For the text-containing cell, return its midpoint in [x, y] coordinate format. 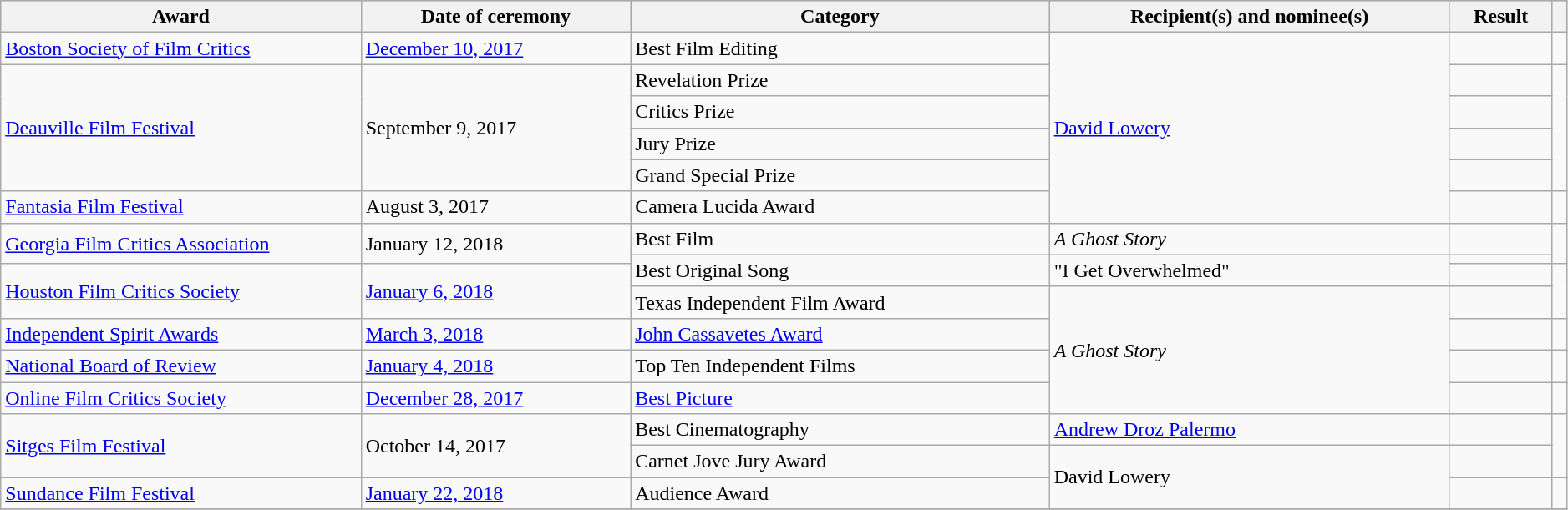
January 6, 2018 [496, 290]
August 3, 2017 [496, 207]
"I Get Overwhelmed" [1250, 270]
Revelation Prize [840, 80]
Houston Film Critics Society [180, 290]
Boston Society of Film Critics [180, 48]
John Cassavetes Award [840, 334]
Independent Spirit Awards [180, 334]
Georgia Film Critics Association [180, 244]
Deauville Film Festival [180, 128]
Result [1500, 17]
October 14, 2017 [496, 446]
December 10, 2017 [496, 48]
Sundance Film Festival [180, 493]
December 28, 2017 [496, 398]
Camera Lucida Award [840, 207]
Jury Prize [840, 144]
Best Picture [840, 398]
National Board of Review [180, 366]
Fantasia Film Festival [180, 207]
Best Cinematography [840, 430]
Carnet Jove Jury Award [840, 462]
September 9, 2017 [496, 128]
Critics Prize [840, 112]
Recipient(s) and nominee(s) [1250, 17]
January 4, 2018 [496, 366]
Best Original Song [840, 270]
January 12, 2018 [496, 244]
Online Film Critics Society [180, 398]
Texas Independent Film Award [840, 302]
Sitges Film Festival [180, 446]
Best Film Editing [840, 48]
Award [180, 17]
Date of ceremony [496, 17]
January 22, 2018 [496, 493]
Top Ten Independent Films [840, 366]
Andrew Droz Palermo [1250, 430]
March 3, 2018 [496, 334]
Audience Award [840, 493]
Category [840, 17]
Best Film [840, 239]
Grand Special Prize [840, 175]
